Determine the (X, Y) coordinate at the center of the cell enclosing the given text.  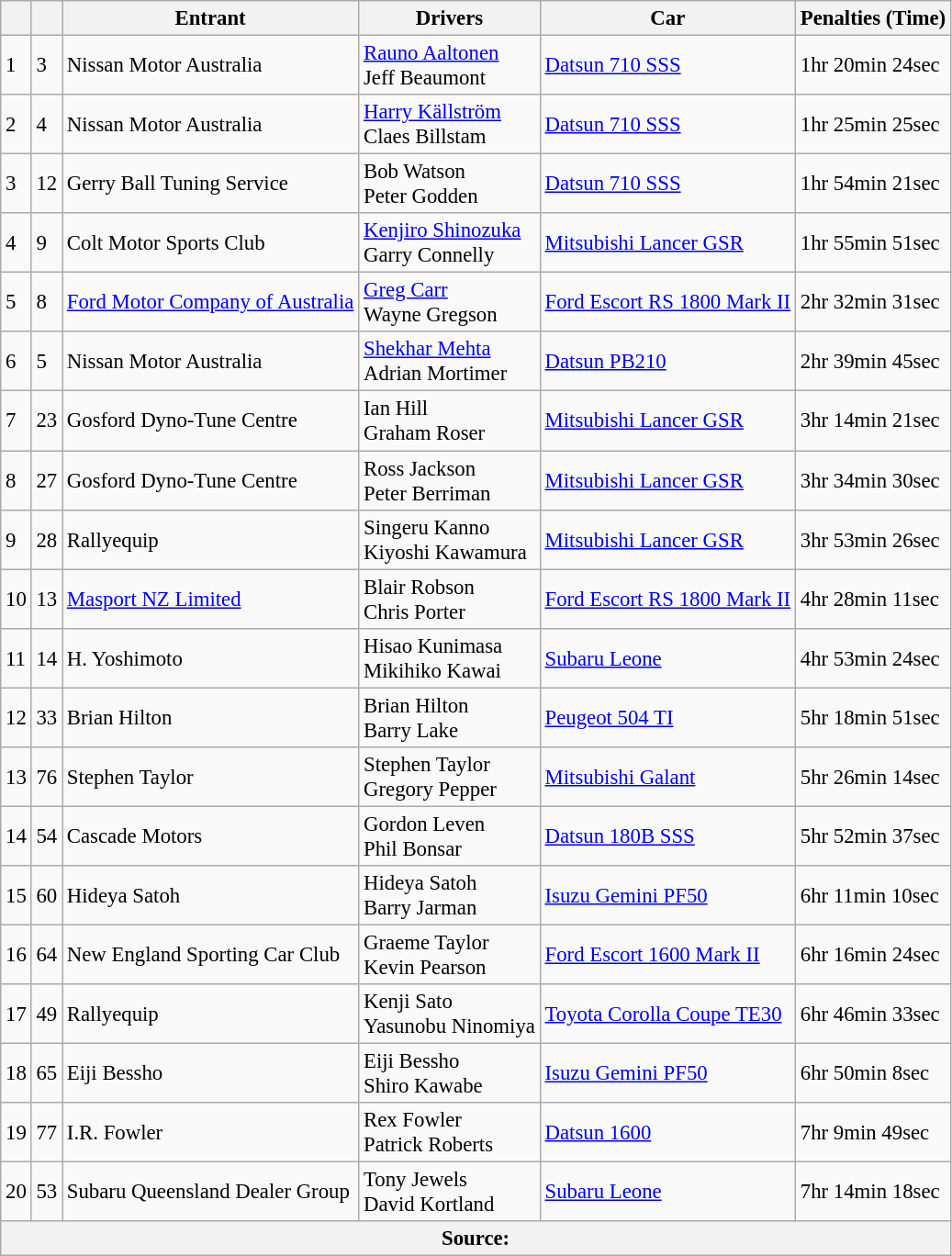
Datsun 1600 (667, 1133)
Rauno Aaltonen Jeff Beaumont (450, 66)
I.R. Fowler (211, 1133)
4hr 28min 11sec (872, 599)
Brian Hilton Barry Lake (450, 718)
Harry Källström Claes Billstam (450, 125)
1hr 20min 24sec (872, 66)
7 (17, 421)
4hr 53min 24sec (872, 657)
Brian Hilton (211, 718)
53 (46, 1192)
77 (46, 1133)
Eiji Bessho Shiro Kawabe (450, 1074)
Bob Watson Peter Godden (450, 184)
27 (46, 481)
Penalties (Time) (872, 18)
17 (17, 1014)
1 (17, 66)
Blair Robson Chris Porter (450, 599)
Toyota Corolla Coupe TE30 (667, 1014)
Gordon Leven Phil Bonsar (450, 835)
64 (46, 955)
60 (46, 896)
Tony Jewels David Kortland (450, 1192)
3hr 53min 26sec (872, 540)
1hr 54min 21sec (872, 184)
Subaru Queensland Dealer Group (211, 1192)
H. Yoshimoto (211, 657)
New England Sporting Car Club (211, 955)
Masport NZ Limited (211, 599)
5hr 26min 14sec (872, 777)
2hr 32min 31sec (872, 303)
28 (46, 540)
Stephen Taylor Gregory Pepper (450, 777)
1hr 55min 51sec (872, 242)
11 (17, 657)
Kenjiro Shinozuka Garry Connelly (450, 242)
Peugeot 504 TI (667, 718)
15 (17, 896)
6 (17, 362)
6hr 16min 24sec (872, 955)
6hr 46min 33sec (872, 1014)
3hr 14min 21sec (872, 421)
23 (46, 421)
2hr 39min 45sec (872, 362)
Ford Motor Company of Australia (211, 303)
Mitsubishi Galant (667, 777)
Hideya Satoh (211, 896)
Source: (476, 1239)
3hr 34min 30sec (872, 481)
Graeme Taylor Kevin Pearson (450, 955)
Hisao Kunimasa Mikihiko Kawai (450, 657)
Ross Jackson Peter Berriman (450, 481)
54 (46, 835)
5hr 18min 51sec (872, 718)
76 (46, 777)
33 (46, 718)
20 (17, 1192)
Entrant (211, 18)
1hr 25min 25sec (872, 125)
5hr 52min 37sec (872, 835)
Eiji Bessho (211, 1074)
Colt Motor Sports Club (211, 242)
Stephen Taylor (211, 777)
Singeru Kanno Kiyoshi Kawamura (450, 540)
6hr 11min 10sec (872, 896)
Hideya Satoh Barry Jarman (450, 896)
49 (46, 1014)
Ian Hill Graham Roser (450, 421)
Greg Carr Wayne Gregson (450, 303)
Shekhar Mehta Adrian Mortimer (450, 362)
Car (667, 18)
6hr 50min 8sec (872, 1074)
19 (17, 1133)
10 (17, 599)
7hr 14min 18sec (872, 1192)
2 (17, 125)
18 (17, 1074)
Rex Fowler Patrick Roberts (450, 1133)
65 (46, 1074)
Ford Escort 1600 Mark II (667, 955)
7hr 9min 49sec (872, 1133)
16 (17, 955)
Gerry Ball Tuning Service (211, 184)
Kenji Sato Yasunobu Ninomiya (450, 1014)
Drivers (450, 18)
Datsun 180B SSS (667, 835)
Cascade Motors (211, 835)
Datsun PB210 (667, 362)
